Return [x, y] of the center of cell containing provided text 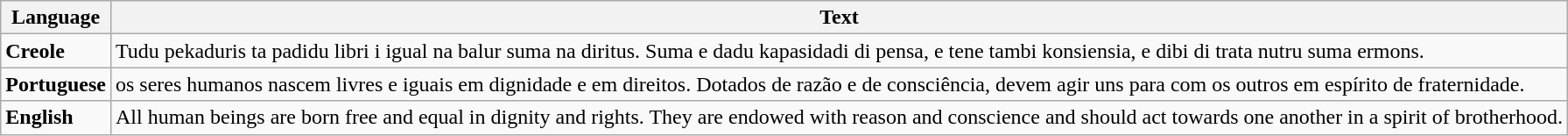
Creole [56, 51]
Text [839, 18]
Portuguese [56, 84]
Language [56, 18]
English [56, 118]
